Search for the cell housing the specified text and yield its (x, y) center coordinate. 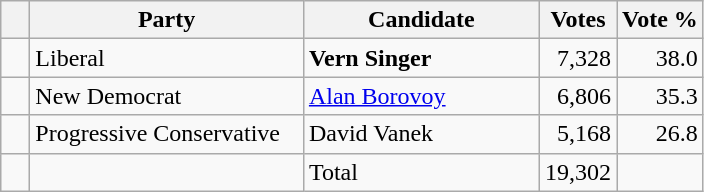
Alan Borovoy (421, 96)
New Democrat (167, 96)
Liberal (167, 58)
6,806 (578, 96)
Candidate (421, 20)
7,328 (578, 58)
38.0 (660, 58)
Vern Singer (421, 58)
David Vanek (421, 134)
Total (421, 172)
Vote % (660, 20)
Party (167, 20)
Progressive Conservative (167, 134)
Votes (578, 20)
35.3 (660, 96)
5,168 (578, 134)
26.8 (660, 134)
19,302 (578, 172)
